Determine the (x, y) coordinate at the center of the cell enclosing the given text.  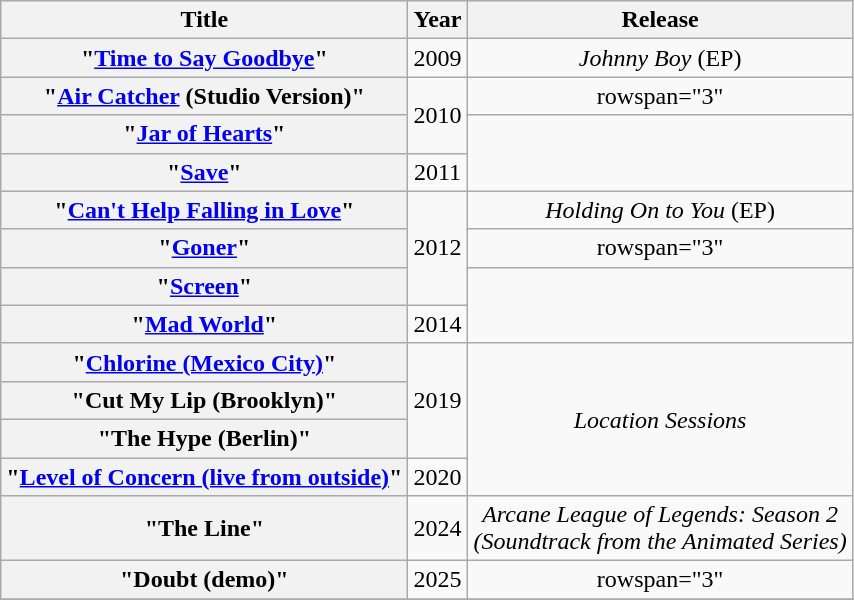
"Chlorine (Mexico City)" (204, 362)
"Cut My Lip (Brooklyn)" (204, 400)
2010 (438, 115)
"Jar of Hearts" (204, 134)
2011 (438, 172)
"Screen" (204, 286)
2019 (438, 400)
Johnny Boy (EP) (660, 58)
2009 (438, 58)
2012 (438, 248)
2014 (438, 324)
"The Hype (Berlin)" (204, 438)
"Can't Help Falling in Love" (204, 210)
"Air Catcher (Studio Version)" (204, 96)
"The Line" (204, 528)
"Level of Concern (live from outside)" (204, 477)
Title (204, 20)
"Save" (204, 172)
"Time to Say Goodbye" (204, 58)
2025 (438, 580)
2020 (438, 477)
"Doubt (demo)" (204, 580)
Year (438, 20)
"Mad World" (204, 324)
Holding On to You (EP) (660, 210)
"Goner" (204, 248)
Release (660, 20)
Arcane League of Legends: Season 2 (Soundtrack from the Animated Series) (660, 528)
2024 (438, 528)
Location Sessions (660, 419)
